Identify which cell holds the provided text, then report its (x, y) central coordinate. 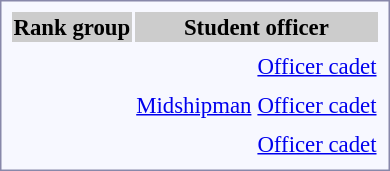
Rank group (72, 27)
Midshipman (194, 105)
Student officer (256, 27)
